Provide the [X, Y] coordinate of the cell's center where the given text is located.  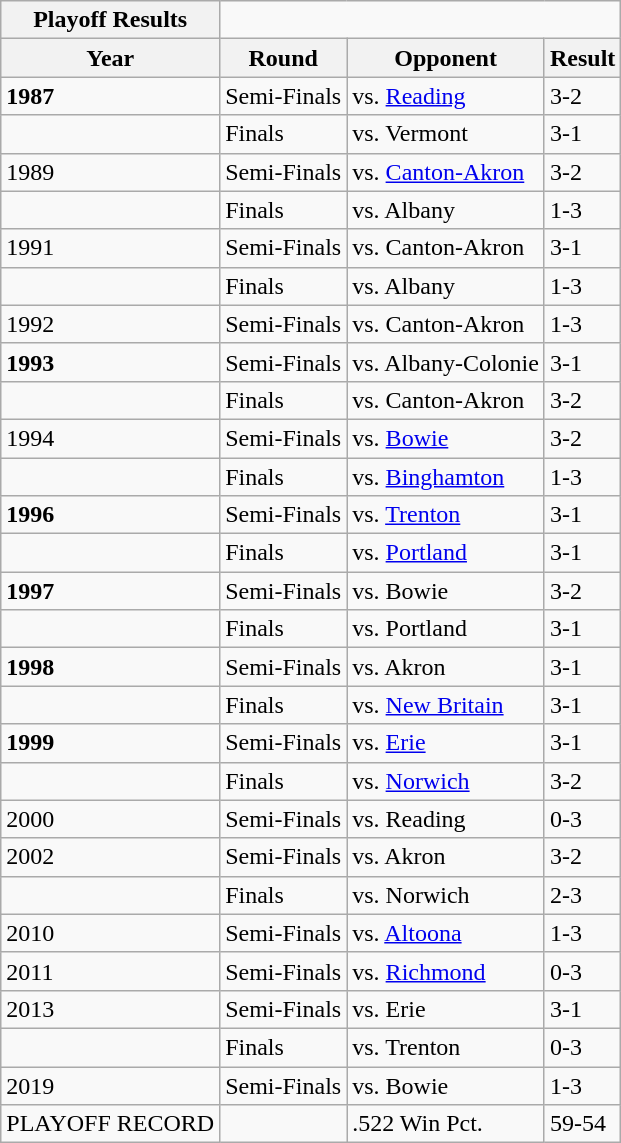
2011 [110, 971]
PLAYOFF RECORD [110, 1124]
59-54 [582, 1124]
1991 [110, 248]
1994 [110, 438]
.522 Win Pct. [446, 1124]
vs. New Britain [446, 705]
2010 [110, 933]
1992 [110, 324]
Playoff Results [110, 20]
Round [284, 58]
1989 [110, 172]
2000 [110, 819]
2013 [110, 1009]
vs. Vermont [446, 134]
1987 [110, 96]
Opponent [446, 58]
2002 [110, 857]
vs. Binghamton [446, 477]
1999 [110, 743]
1998 [110, 667]
2019 [110, 1085]
1997 [110, 591]
vs. Albany-Colonie [446, 362]
1993 [110, 362]
Result [582, 58]
vs. Richmond [446, 971]
vs. Altoona [446, 933]
1996 [110, 515]
Year [110, 58]
2-3 [582, 895]
